Provide the [X, Y] coordinate of the cell's center where the given text is located.  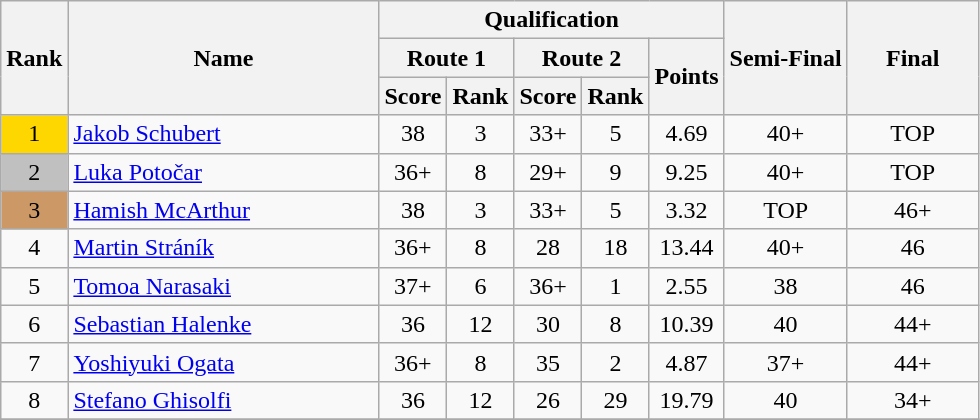
Name [224, 58]
7 [34, 362]
35 [548, 362]
Hamish McArthur [224, 210]
Qualification [552, 20]
Tomoa Narasaki [224, 286]
Semi-Final [786, 58]
19.79 [686, 400]
Stefano Ghisolfi [224, 400]
Sebastian Halenke [224, 324]
29 [616, 400]
Route 1 [446, 58]
10.39 [686, 324]
Luka Potočar [224, 172]
4 [34, 248]
29+ [548, 172]
18 [616, 248]
34+ [912, 400]
Martin Stráník [224, 248]
26 [548, 400]
Final [912, 58]
9 [616, 172]
46+ [912, 210]
Yoshiyuki Ogata [224, 362]
Points [686, 77]
30 [548, 324]
28 [548, 248]
13.44 [686, 248]
2.55 [686, 286]
3.32 [686, 210]
4.69 [686, 134]
4.87 [686, 362]
9.25 [686, 172]
Jakob Schubert [224, 134]
Route 2 [582, 58]
